Scan for the cell matching the given text and deliver its [x, y] coordinate at center. 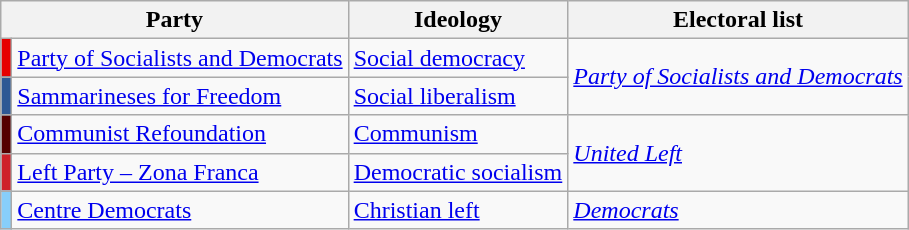
Christian left [458, 210]
Sammarineses for Freedom [180, 96]
Electoral list [738, 20]
Centre Democrats [180, 210]
Social democracy [458, 58]
United Left [738, 153]
Social liberalism [458, 96]
Communism [458, 134]
Democratic socialism [458, 172]
Party [174, 20]
Left Party – Zona Franca [180, 172]
Ideology [458, 20]
Communist Refoundation [180, 134]
Democrats [738, 210]
